From the cell containing the given text, extract its center point as [X, Y] coordinate. 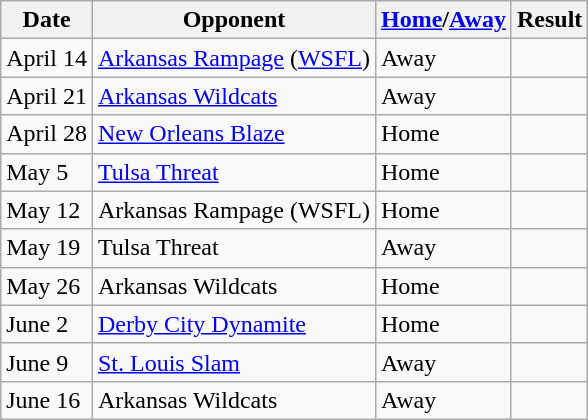
April 21 [47, 96]
May 26 [47, 286]
Opponent [234, 20]
St. Louis Slam [234, 362]
April 14 [47, 58]
May 12 [47, 210]
May 5 [47, 172]
Derby City Dynamite [234, 324]
Result [549, 20]
June 16 [47, 400]
Date [47, 20]
Home/Away [443, 20]
June 9 [47, 362]
May 19 [47, 248]
April 28 [47, 134]
New Orleans Blaze [234, 134]
June 2 [47, 324]
